From the cell containing the given text, extract its center point as (x, y) coordinate. 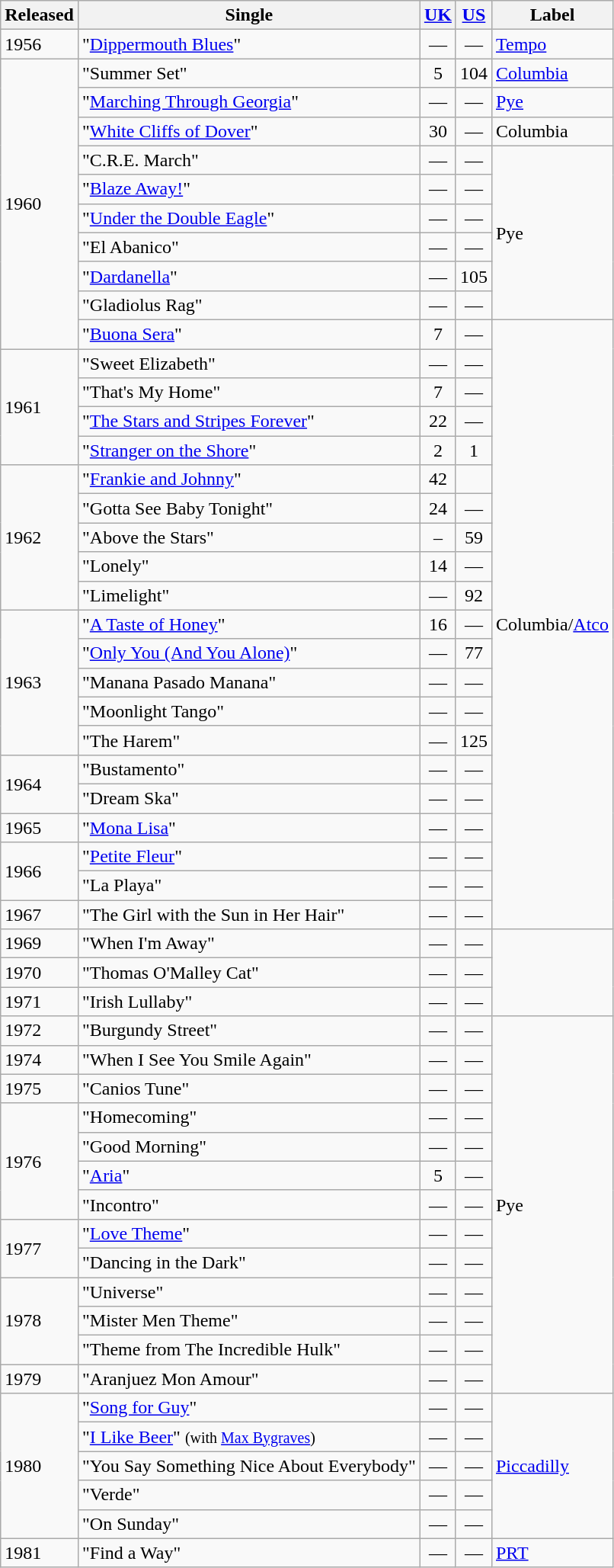
"Verde" (248, 1495)
1971 (40, 1002)
105 (474, 276)
16 (437, 624)
1970 (40, 973)
"Lonely" (248, 566)
1972 (40, 1031)
24 (437, 508)
PRT (552, 1553)
UK (437, 15)
"Summer Set" (248, 73)
1969 (40, 944)
"Under the Double Eagle" (248, 218)
1980 (40, 1466)
"Limelight" (248, 595)
22 (437, 422)
14 (437, 566)
"Song for Guy" (248, 1408)
30 (437, 131)
Label (552, 15)
"Frankie and Johnny" (248, 479)
"That's My Home" (248, 393)
"Stranger on the Shore" (248, 451)
1961 (40, 407)
92 (474, 595)
"Theme from The Incredible Hulk" (248, 1350)
42 (437, 479)
1965 (40, 827)
1966 (40, 871)
1975 (40, 1089)
"Dardanella" (248, 276)
"Bustamento" (248, 769)
"C.R.E. March" (248, 160)
125 (474, 740)
"Good Morning" (248, 1146)
"The Harem" (248, 740)
59 (474, 537)
"I Like Beer" (with Max Bygraves) (248, 1437)
Tempo (552, 44)
1974 (40, 1060)
"Above the Stars" (248, 537)
US (474, 15)
2 (437, 451)
"La Playa" (248, 886)
1960 (40, 204)
"Sweet Elizabeth" (248, 364)
"Incontro" (248, 1204)
"The Girl with the Sun in Her Hair" (248, 915)
"Only You (And You Alone)" (248, 653)
1 (474, 451)
1967 (40, 915)
"Gotta See Baby Tonight" (248, 508)
"Petite Fleur" (248, 857)
1962 (40, 537)
1978 (40, 1321)
77 (474, 653)
"The Stars and Stripes Forever" (248, 422)
"Mona Lisa" (248, 827)
"Universe" (248, 1292)
"Aranjuez Mon Amour" (248, 1379)
Released (40, 15)
"Blaze Away!" (248, 189)
Columbia/Atco (552, 624)
"Dippermouth Blues" (248, 44)
1979 (40, 1379)
Single (248, 15)
1977 (40, 1248)
"Marching Through Georgia" (248, 102)
"Aria" (248, 1175)
1981 (40, 1553)
"Irish Lullaby" (248, 1002)
– (437, 537)
"Find a Way" (248, 1553)
"Canios Tune" (248, 1089)
1964 (40, 784)
1976 (40, 1161)
"Dream Ska" (248, 798)
"White Cliffs of Dover" (248, 131)
1956 (40, 44)
"On Sunday" (248, 1524)
"Burgundy Street" (248, 1031)
"Homecoming" (248, 1117)
"Mister Men Theme" (248, 1321)
1963 (40, 682)
"Dancing in the Dark" (248, 1262)
"Buona Sera" (248, 334)
"Thomas O'Malley Cat" (248, 973)
104 (474, 73)
"A Taste of Honey" (248, 624)
"Manana Pasado Manana" (248, 682)
"Love Theme" (248, 1233)
"Gladiolus Rag" (248, 305)
"When I'm Away" (248, 944)
Piccadilly (552, 1466)
"Moonlight Tango" (248, 711)
"El Abanico" (248, 247)
"You Say Something Nice About Everybody" (248, 1466)
"When I See You Smile Again" (248, 1060)
